Extract the [x, y] coordinate from the center of the cell holding the provided text.  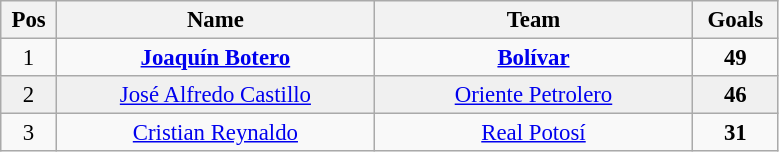
46 [736, 95]
Joaquín Botero [215, 58]
Cristian Reynaldo [215, 133]
3 [29, 133]
31 [736, 133]
Name [215, 20]
49 [736, 58]
Team [533, 20]
Real Potosí [533, 133]
José Alfredo Castillo [215, 95]
Goals [736, 20]
1 [29, 58]
2 [29, 95]
Bolívar [533, 58]
Pos [29, 20]
Oriente Petrolero [533, 95]
